Determine the (x, y) coordinate at the center of the cell enclosing the given text.  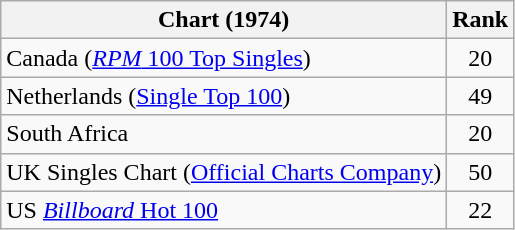
22 (480, 210)
49 (480, 96)
Netherlands (Single Top 100) (224, 96)
Chart (1974) (224, 20)
Rank (480, 20)
US Billboard Hot 100 (224, 210)
Canada (RPM 100 Top Singles) (224, 58)
UK Singles Chart (Official Charts Company) (224, 172)
50 (480, 172)
South Africa (224, 134)
